For the text-containing cell, return its midpoint in (X, Y) coordinate format. 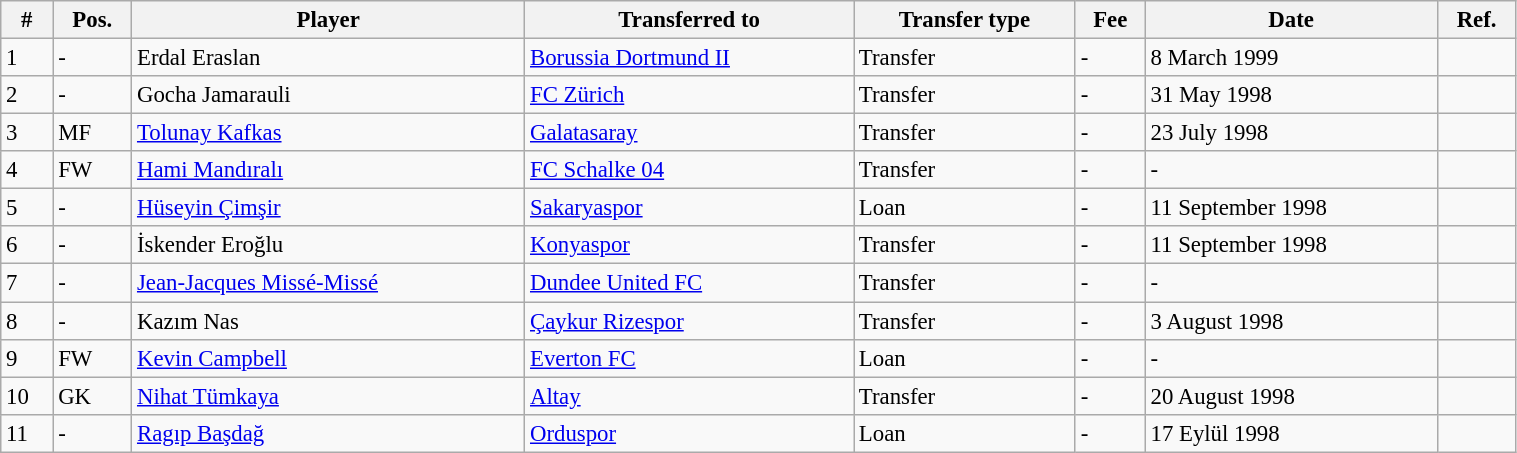
# (27, 20)
Jean-Jacques Missé-Missé (328, 283)
1 (27, 58)
Hüseyin Çimşir (328, 208)
Gocha Jamarauli (328, 95)
Hami Mandıralı (328, 170)
5 (27, 208)
Çaykur Rizespor (690, 321)
Erdal Eraslan (328, 58)
31 May 1998 (1291, 95)
FC Schalke 04 (690, 170)
23 July 1998 (1291, 133)
7 (27, 283)
Orduspor (690, 433)
İskender Eroğlu (328, 245)
17 Eylül 1998 (1291, 433)
8 March 1999 (1291, 58)
Kevin Campbell (328, 358)
Transferred to (690, 20)
Transfer type (965, 20)
Galatasaray (690, 133)
Konyaspor (690, 245)
Date (1291, 20)
Player (328, 20)
4 (27, 170)
Fee (1110, 20)
3 August 1998 (1291, 321)
Ragıp Başdağ (328, 433)
11 (27, 433)
Ref. (1476, 20)
Kazım Nas (328, 321)
Sakaryaspor (690, 208)
GK (92, 396)
Nihat Tümkaya (328, 396)
Dundee United FC (690, 283)
10 (27, 396)
2 (27, 95)
9 (27, 358)
3 (27, 133)
Pos. (92, 20)
Tolunay Kafkas (328, 133)
6 (27, 245)
Everton FC (690, 358)
MF (92, 133)
8 (27, 321)
Altay (690, 396)
Borussia Dortmund II (690, 58)
20 August 1998 (1291, 396)
FC Zürich (690, 95)
